Extract the (x, y) coordinate from the center of the cell holding the provided text.  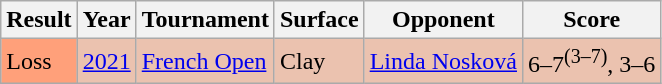
Linda Nosková (443, 62)
Opponent (443, 20)
Surface (319, 20)
Score (592, 20)
2021 (106, 62)
Clay (319, 62)
6–7(3–7), 3–6 (592, 62)
Tournament (205, 20)
Result (39, 20)
Year (106, 20)
French Open (205, 62)
Loss (39, 62)
